Pinpoint the cell where the given text exists, returning its (X, Y) midpoint coordinate. 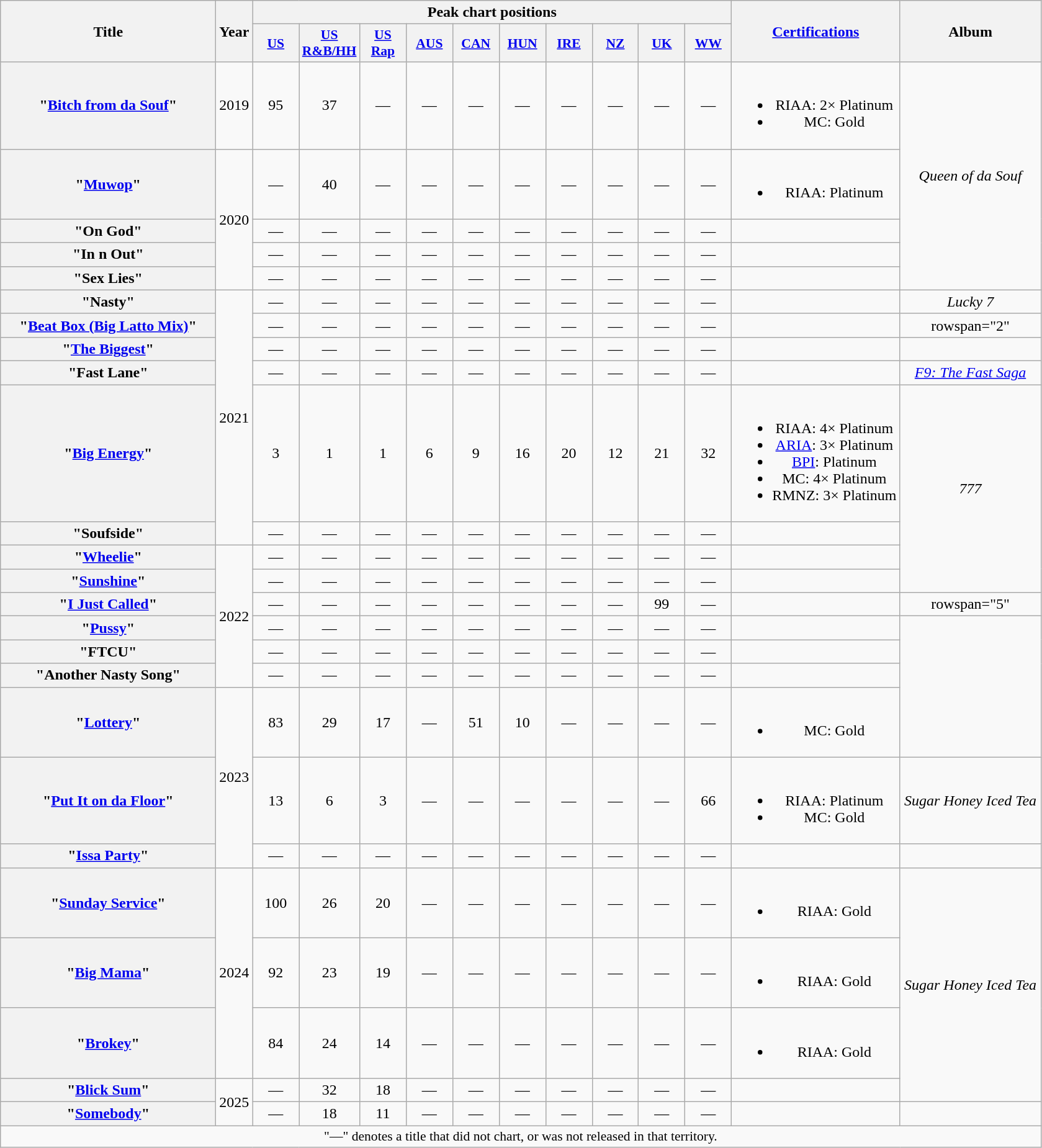
USRap (382, 43)
2020 (235, 220)
HUN (523, 43)
"Lottery" (108, 722)
NZ (616, 43)
"Big Mama" (108, 973)
"Somebody" (108, 1113)
"Wheelie" (108, 557)
21 (662, 453)
100 (276, 902)
rowspan="5" (971, 604)
19 (382, 973)
10 (523, 722)
99 (662, 604)
RIAA: 2× PlatinumMC: Gold (815, 105)
Peak chart positions (492, 12)
2024 (235, 973)
USR&B/HH (330, 43)
92 (276, 973)
40 (330, 184)
"Beat Box (Big Latto Mix)" (108, 325)
"The Biggest" (108, 349)
"Sunday Service" (108, 902)
Lucky 7 (971, 302)
17 (382, 722)
CAN (475, 43)
13 (276, 800)
Album (971, 31)
95 (276, 105)
IRE (568, 43)
US (276, 43)
2025 (235, 1101)
F9: The Fast Saga (971, 372)
26 (330, 902)
51 (475, 722)
23 (330, 973)
2023 (235, 777)
rowspan="2" (971, 325)
"Muwop" (108, 184)
MC: Gold (815, 722)
"Put It on da Floor" (108, 800)
84 (276, 1043)
"On God" (108, 231)
UK (662, 43)
12 (616, 453)
"FTCU" (108, 652)
"Fast Lane" (108, 372)
Queen of da Souf (971, 176)
"Issa Party" (108, 856)
"Nasty" (108, 302)
"Soufside" (108, 534)
16 (523, 453)
"Brokey" (108, 1043)
Year (235, 31)
"Sex Lies" (108, 278)
37 (330, 105)
2019 (235, 105)
Title (108, 31)
Certifications (815, 31)
29 (330, 722)
WW (709, 43)
"In n Out" (108, 254)
66 (709, 800)
14 (382, 1043)
"Big Energy" (108, 453)
"I Just Called" (108, 604)
777 (971, 489)
AUS (429, 43)
2022 (235, 616)
9 (475, 453)
RIAA: 4× PlatinumARIA: 3× PlatinumBPI: PlatinumMC: 4× PlatinumRMNZ: 3× Platinum (815, 453)
"Another Nasty Song" (108, 675)
"—" denotes a title that did not chart, or was not released in that territory. (521, 1137)
24 (330, 1043)
83 (276, 722)
11 (382, 1113)
"Bitch from da Souf" (108, 105)
RIAA: Platinum (815, 184)
"Pussy" (108, 628)
2021 (235, 417)
"Sunshine" (108, 581)
RIAA: PlatinumMC: Gold (815, 800)
"Blick Sum" (108, 1090)
